Pinpoint the cell where the given text exists, returning its (x, y) midpoint coordinate. 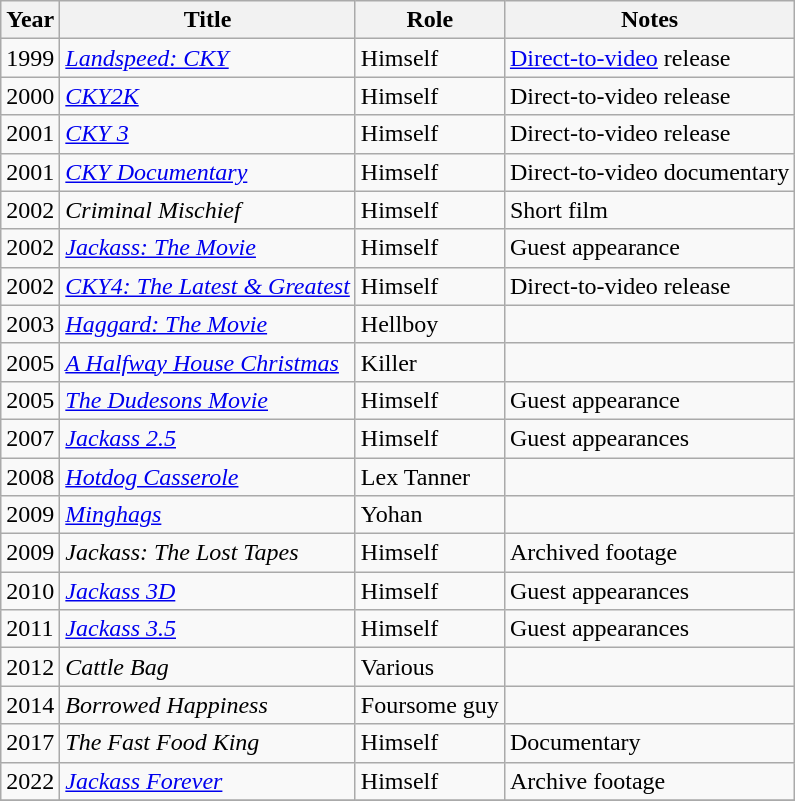
Foursome guy (430, 705)
CKY 3 (208, 134)
Archived footage (649, 553)
The Dudesons Movie (208, 400)
The Fast Food King (208, 743)
Role (430, 20)
Borrowed Happiness (208, 705)
Documentary (649, 743)
Direct-to-video documentary (649, 172)
2014 (30, 705)
Killer (430, 362)
Hellboy (430, 324)
2017 (30, 743)
Jackass 3.5 (208, 629)
2011 (30, 629)
2012 (30, 667)
CKY4: The Latest & Greatest (208, 286)
2003 (30, 324)
Jackass 2.5 (208, 438)
2022 (30, 781)
Yohan (430, 515)
Year (30, 20)
Archive footage (649, 781)
Notes (649, 20)
2008 (30, 477)
Jackass Forever (208, 781)
Hotdog Casserole (208, 477)
A Halfway House Christmas (208, 362)
Title (208, 20)
Jackass: The Lost Tapes (208, 553)
Minghags (208, 515)
CKY Documentary (208, 172)
Haggard: The Movie (208, 324)
1999 (30, 58)
Criminal Mischief (208, 210)
2000 (30, 96)
Landspeed: CKY (208, 58)
2007 (30, 438)
Cattle Bag (208, 667)
Short film (649, 210)
Jackass 3D (208, 591)
CKY2K (208, 96)
Various (430, 667)
Lex Tanner (430, 477)
Jackass: The Movie (208, 248)
2010 (30, 591)
